Return (x, y) of the center of cell containing provided text 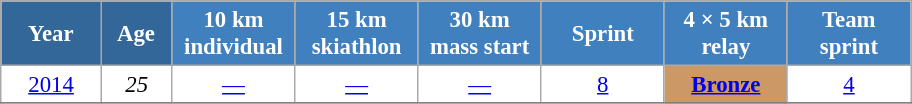
Age (136, 34)
Sprint (602, 34)
4 × 5 km relay (726, 34)
15 km skiathlon (356, 34)
30 km mass start (480, 34)
25 (136, 85)
Team sprint (848, 34)
8 (602, 85)
Bronze (726, 85)
10 km individual (234, 34)
4 (848, 85)
Year (52, 34)
2014 (52, 85)
